Extract the [x, y] coordinate from the center of the cell holding the provided text.  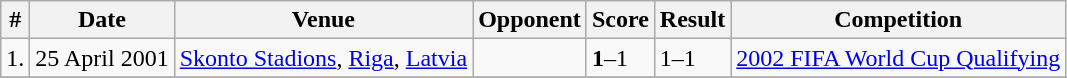
Score [620, 20]
Venue [323, 20]
# [16, 20]
Skonto Stadions, Riga, Latvia [323, 58]
2002 FIFA World Cup Qualifying [898, 58]
1. [16, 58]
Competition [898, 20]
Date [102, 20]
Opponent [530, 20]
Result [692, 20]
25 April 2001 [102, 58]
